Scan for the cell matching the given text and deliver its (X, Y) coordinate at center. 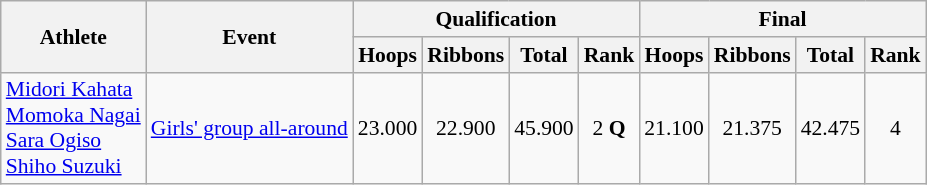
Final (782, 19)
45.900 (544, 128)
22.900 (466, 128)
23.000 (388, 128)
Midori KahataMomoka NagaiSara OgisoShiho Suzuki (74, 128)
21.375 (752, 128)
Girls' group all-around (250, 128)
21.100 (674, 128)
4 (896, 128)
Event (250, 36)
Athlete (74, 36)
Qualification (496, 19)
2 Q (610, 128)
42.475 (830, 128)
